Extract the (x, y) coordinate from the center of the cell holding the provided text.  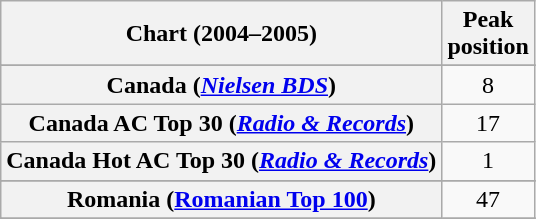
Peakposition (488, 34)
Chart (2004–2005) (222, 34)
Canada Hot AC Top 30 (Radio & Records) (222, 161)
47 (488, 199)
17 (488, 123)
Canada AC Top 30 (Radio & Records) (222, 123)
Canada (Nielsen BDS) (222, 85)
Romania (Romanian Top 100) (222, 199)
8 (488, 85)
1 (488, 161)
